From the cell containing the given text, extract its center point as [X, Y] coordinate. 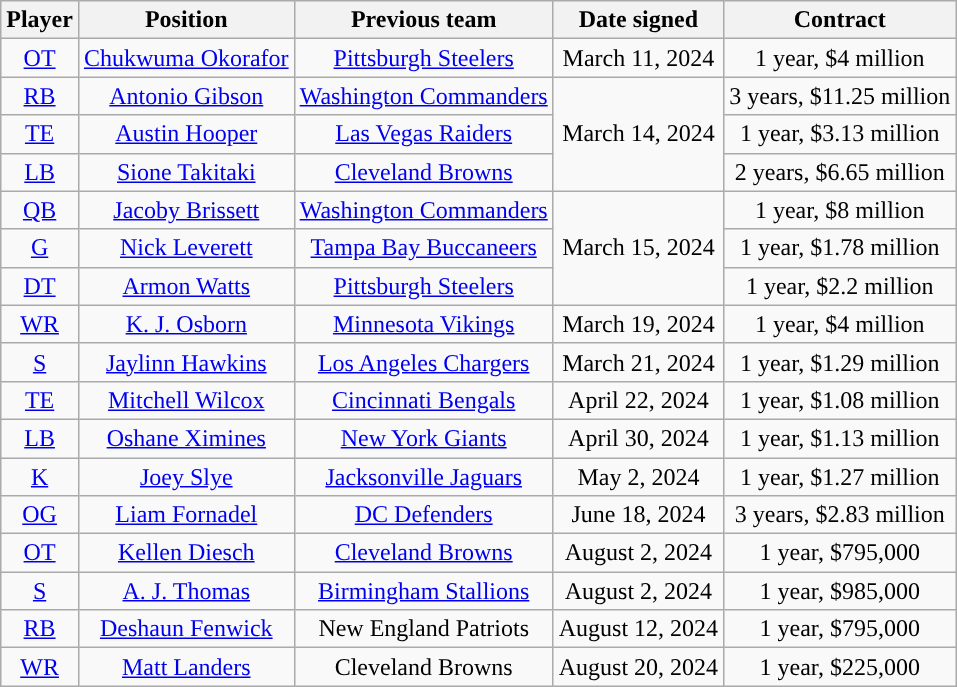
June 18, 2024 [638, 515]
Birmingham Stallions [424, 591]
May 2, 2024 [638, 477]
Jacoby Brissett [186, 210]
K [40, 477]
A. J. Thomas [186, 591]
Oshane Ximines [186, 438]
Nick Leverett [186, 248]
QB [40, 210]
DC Defenders [424, 515]
Joey Slye [186, 477]
Mitchell Wilcox [186, 400]
1 year, $1.08 million [840, 400]
1 year, $1.29 million [840, 362]
Player [40, 20]
March 19, 2024 [638, 324]
Contract [840, 20]
Chukwuma Okorafor [186, 58]
3 years, $2.83 million [840, 515]
1 year, $2.2 million [840, 286]
DT [40, 286]
1 year, $225,000 [840, 667]
OG [40, 515]
March 11, 2024 [638, 58]
Sione Takitaki [186, 172]
1 year, $3.13 million [840, 134]
Los Angeles Chargers [424, 362]
2 years, $6.65 million [840, 172]
Armon Watts [186, 286]
New England Patriots [424, 629]
1 year, $1.13 million [840, 438]
Deshaun Fenwick [186, 629]
April 22, 2024 [638, 400]
1 year, $8 million [840, 210]
1 year, $1.27 million [840, 477]
Antonio Gibson [186, 96]
March 15, 2024 [638, 248]
Position [186, 20]
Tampa Bay Buccaneers [424, 248]
March 14, 2024 [638, 134]
March 21, 2024 [638, 362]
Cincinnati Bengals [424, 400]
Liam Fornadel [186, 515]
G [40, 248]
1 year, $1.78 million [840, 248]
3 years, $11.25 million [840, 96]
Date signed [638, 20]
August 20, 2024 [638, 667]
April 30, 2024 [638, 438]
New York Giants [424, 438]
Matt Landers [186, 667]
1 year, $985,000 [840, 591]
Jaylinn Hawkins [186, 362]
Kellen Diesch [186, 553]
Previous team [424, 20]
Austin Hooper [186, 134]
Las Vegas Raiders [424, 134]
August 12, 2024 [638, 629]
Jacksonville Jaguars [424, 477]
Minnesota Vikings [424, 324]
K. J. Osborn [186, 324]
